Extract the (X, Y) coordinate from the center of the cell holding the provided text.  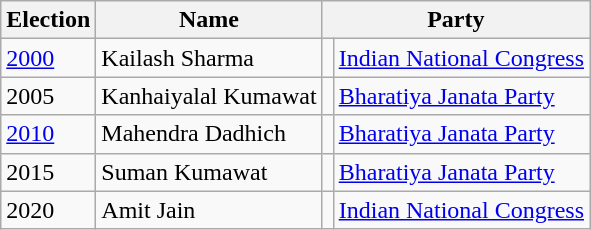
Kanhaiyalal Kumawat (209, 96)
Name (209, 20)
Party (456, 20)
Amit Jain (209, 210)
Suman Kumawat (209, 172)
Kailash Sharma (209, 58)
Election (48, 20)
Mahendra Dadhich (209, 134)
2010 (48, 134)
2015 (48, 172)
2000 (48, 58)
2020 (48, 210)
2005 (48, 96)
